Output the [x, y] coordinate of the center of the cell containing the given text.  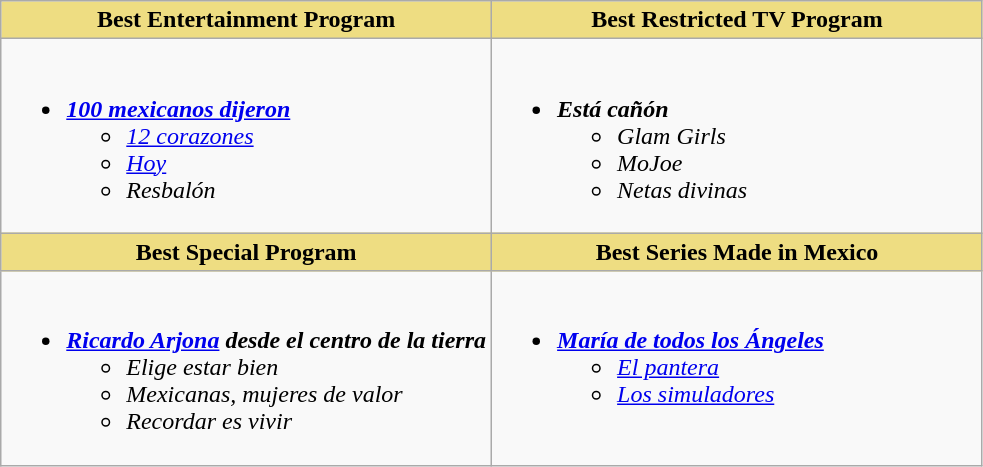
Best Series Made in Mexico [738, 252]
Best Special Program [246, 252]
Best Restricted TV Program [738, 20]
Está cañónGlam GirlsMoJoeNetas divinas [738, 136]
100 mexicanos dijeron12 corazonesHoyResbalón [246, 136]
Best Entertainment Program [246, 20]
María de todos los ÁngelesEl panteraLos simuladores [738, 368]
Ricardo Arjona desde el centro de la tierraElige estar bienMexicanas, mujeres de valorRecordar es vivir [246, 368]
